Locate the cell with the specified text and output its [x, y] center coordinate. 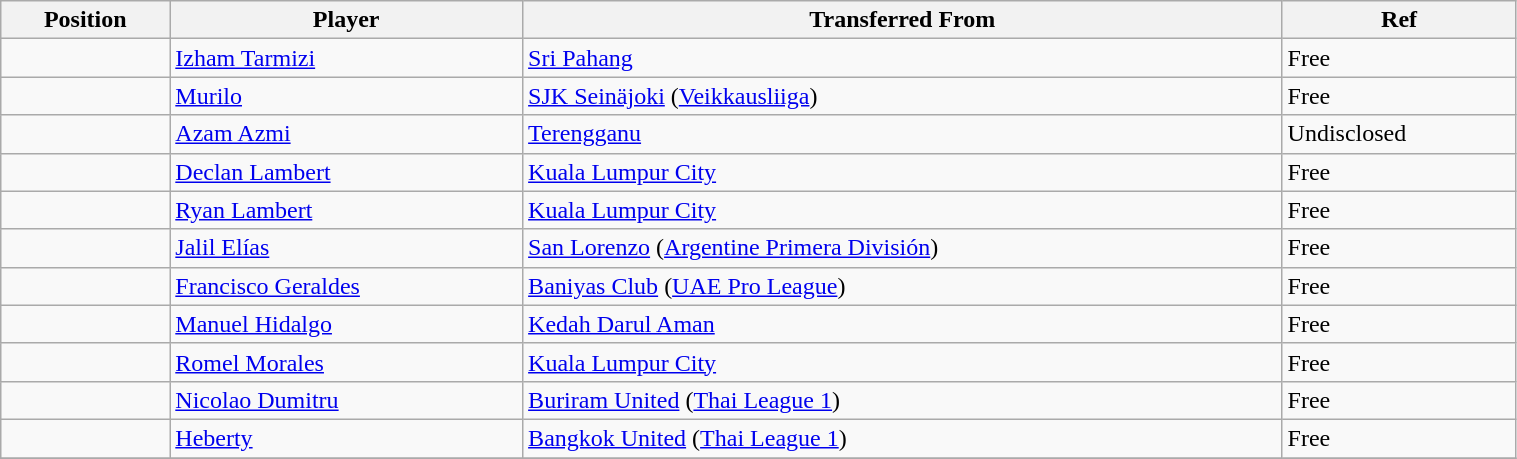
Francisco Geraldes [346, 286]
Position [86, 20]
Ref [1399, 20]
Player [346, 20]
Baniyas Club (UAE Pro League) [902, 286]
Terengganu [902, 134]
Buriram United (Thai League 1) [902, 400]
SJK Seinäjoki (Veikkausliiga) [902, 96]
Murilo [346, 96]
Kedah Darul Aman [902, 324]
Nicolao Dumitru [346, 400]
Romel Morales [346, 362]
Jalil Elías [346, 248]
Heberty [346, 438]
Undisclosed [1399, 134]
Azam Azmi [346, 134]
Declan Lambert [346, 172]
Izham Tarmizi [346, 58]
Bangkok United (Thai League 1) [902, 438]
Manuel Hidalgo [346, 324]
San Lorenzo (Argentine Primera División) [902, 248]
Transferred From [902, 20]
Ryan Lambert [346, 210]
Sri Pahang [902, 58]
